Pinpoint the cell where the given text exists, returning its (x, y) midpoint coordinate. 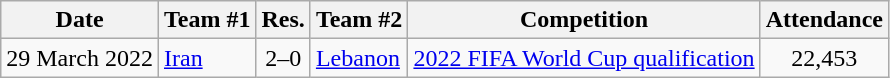
Team #1 (207, 20)
Iran (207, 58)
2–0 (283, 58)
Lebanon (359, 58)
Res. (283, 20)
Team #2 (359, 20)
2022 FIFA World Cup qualification (584, 58)
22,453 (824, 58)
29 March 2022 (80, 58)
Competition (584, 20)
Attendance (824, 20)
Date (80, 20)
